Return the (X, Y) coordinate for the center point of the cell that contains the specified text.  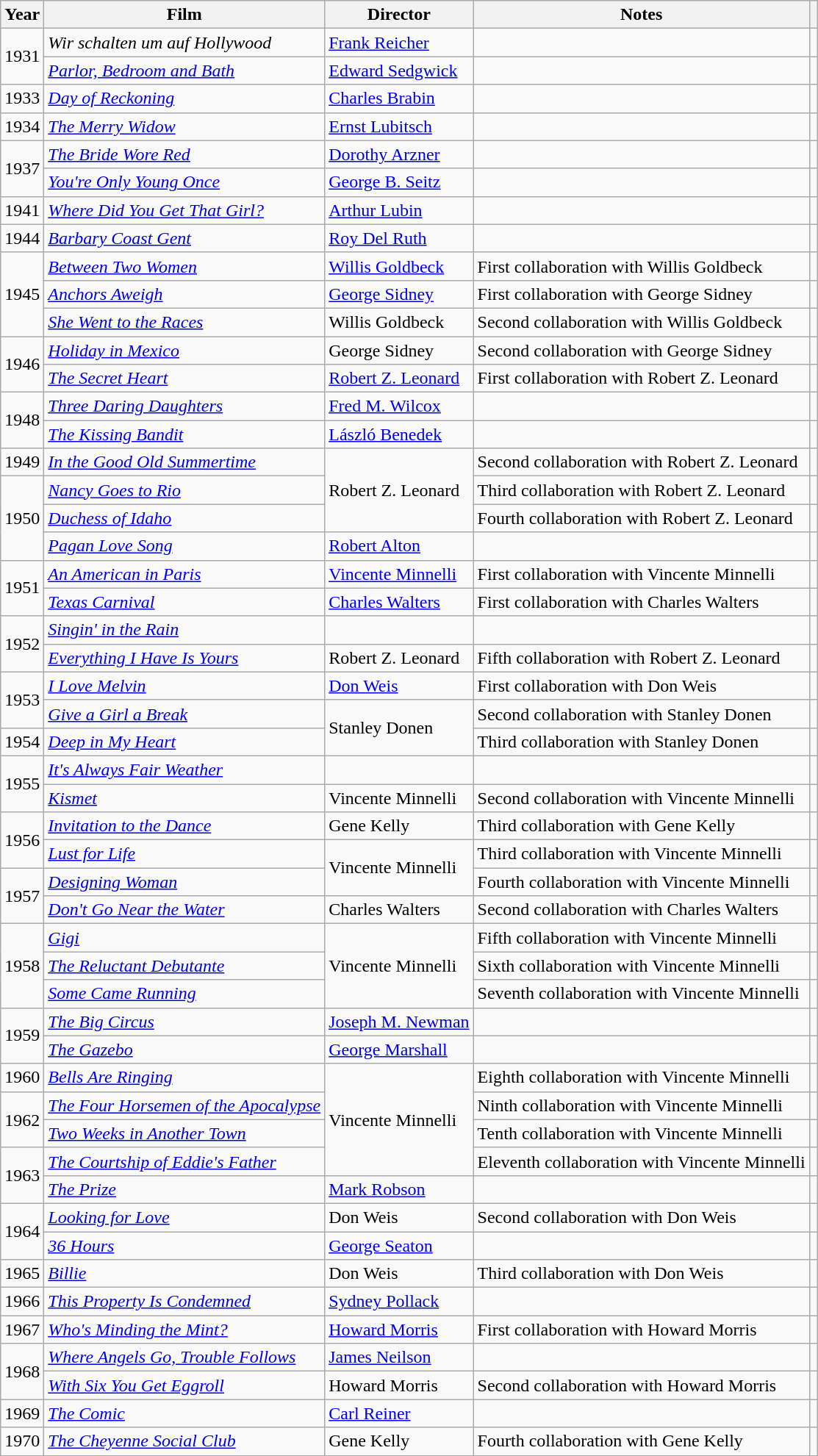
Second collaboration with Howard Morris (641, 1385)
1931 (22, 57)
The Prize (184, 1189)
1937 (22, 168)
1960 (22, 1077)
Second collaboration with Vincente Minnelli (641, 797)
Second collaboration with Willis Goldbeck (641, 322)
Fourth collaboration with Robert Z. Leonard (641, 518)
Nancy Goes to Rio (184, 490)
Singin' in the Rain (184, 630)
Between Two Women (184, 266)
Arthur Lubin (399, 210)
1952 (22, 644)
The Secret Heart (184, 379)
Frank Reicher (399, 43)
1958 (22, 966)
First collaboration with Howard Morris (641, 1330)
Dorothy Arzner (399, 154)
Don't Go Near the Water (184, 910)
Bells Are Ringing (184, 1077)
Second collaboration with Stanley Donen (641, 714)
George Marshall (399, 1050)
Tenth collaboration with Vincente Minnelli (641, 1133)
The Bride Wore Red (184, 154)
1957 (22, 896)
Gigi (184, 938)
Charles Brabin (399, 98)
1951 (22, 588)
This Property Is Condemned (184, 1302)
Third collaboration with Don Weis (641, 1274)
Director (399, 15)
Eleventh collaboration with Vincente Minnelli (641, 1161)
You're Only Young Once (184, 182)
Day of Reckoning (184, 98)
1941 (22, 210)
The Big Circus (184, 1022)
An American in Paris (184, 574)
The Reluctant Debutante (184, 966)
1965 (22, 1274)
Deep in My Heart (184, 742)
Who's Minding the Mint? (184, 1330)
Third collaboration with Stanley Donen (641, 742)
Fourth collaboration with Gene Kelly (641, 1441)
Joseph M. Newman (399, 1022)
First collaboration with Vincente Minnelli (641, 574)
Year (22, 15)
The Cheyenne Social Club (184, 1441)
1967 (22, 1330)
1953 (22, 700)
First collaboration with Robert Z. Leonard (641, 379)
Ernst Lubitsch (399, 126)
The Courtship of Eddie's Father (184, 1161)
Roy Del Ruth (399, 238)
1964 (22, 1231)
Two Weeks in Another Town (184, 1133)
Looking for Love (184, 1217)
The Gazebo (184, 1050)
Second collaboration with Charles Walters (641, 910)
Invitation to the Dance (184, 826)
Duchess of Idaho (184, 518)
1955 (22, 783)
First collaboration with Charles Walters (641, 602)
1954 (22, 742)
1963 (22, 1175)
Sydney Pollack (399, 1302)
Seventh collaboration with Vincente Minnelli (641, 994)
First collaboration with George Sidney (641, 294)
Robert Alton (399, 546)
The Four Horsemen of the Apocalypse (184, 1105)
George B. Seitz (399, 182)
1944 (22, 238)
Everything I Have Is Yours (184, 658)
George Seaton (399, 1246)
36 Hours (184, 1246)
1970 (22, 1441)
Edward Sedgwick (399, 71)
In the Good Old Summertime (184, 462)
1956 (22, 840)
1934 (22, 126)
Give a Girl a Break (184, 714)
Second collaboration with George Sidney (641, 351)
Some Came Running (184, 994)
Pagan Love Song (184, 546)
Film (184, 15)
James Neilson (399, 1358)
The Merry Widow (184, 126)
She Went to the Races (184, 322)
With Six You Get Eggroll (184, 1385)
Ninth collaboration with Vincente Minnelli (641, 1105)
Barbary Coast Gent (184, 238)
Billie (184, 1274)
Eighth collaboration with Vincente Minnelli (641, 1077)
Stanley Donen (399, 728)
Third collaboration with Vincente Minnelli (641, 854)
1948 (22, 420)
Mark Robson (399, 1189)
1962 (22, 1119)
Fred M. Wilcox (399, 406)
Where Did You Get That Girl? (184, 210)
1949 (22, 462)
Fourth collaboration with Vincente Minnelli (641, 882)
Designing Woman (184, 882)
1933 (22, 98)
Kismet (184, 797)
Holiday in Mexico (184, 351)
Lust for Life (184, 854)
Parlor, Bedroom and Bath (184, 71)
1945 (22, 294)
Fifth collaboration with Robert Z. Leonard (641, 658)
First collaboration with Don Weis (641, 686)
Second collaboration with Robert Z. Leonard (641, 462)
Sixth collaboration with Vincente Minnelli (641, 966)
1969 (22, 1413)
Three Daring Daughters (184, 406)
Second collaboration with Don Weis (641, 1217)
Where Angels Go, Trouble Follows (184, 1358)
1950 (22, 518)
First collaboration with Willis Goldbeck (641, 266)
1968 (22, 1371)
Carl Reiner (399, 1413)
Notes (641, 15)
1946 (22, 365)
It's Always Fair Weather (184, 770)
The Kissing Bandit (184, 434)
Wir schalten um auf Hollywood (184, 43)
1959 (22, 1036)
Anchors Aweigh (184, 294)
Third collaboration with Gene Kelly (641, 826)
Fifth collaboration with Vincente Minnelli (641, 938)
László Benedek (399, 434)
The Comic (184, 1413)
I Love Melvin (184, 686)
Texas Carnival (184, 602)
1966 (22, 1302)
Third collaboration with Robert Z. Leonard (641, 490)
